Capture the cell that displays the provided text and extract its (X, Y) central coordinate. 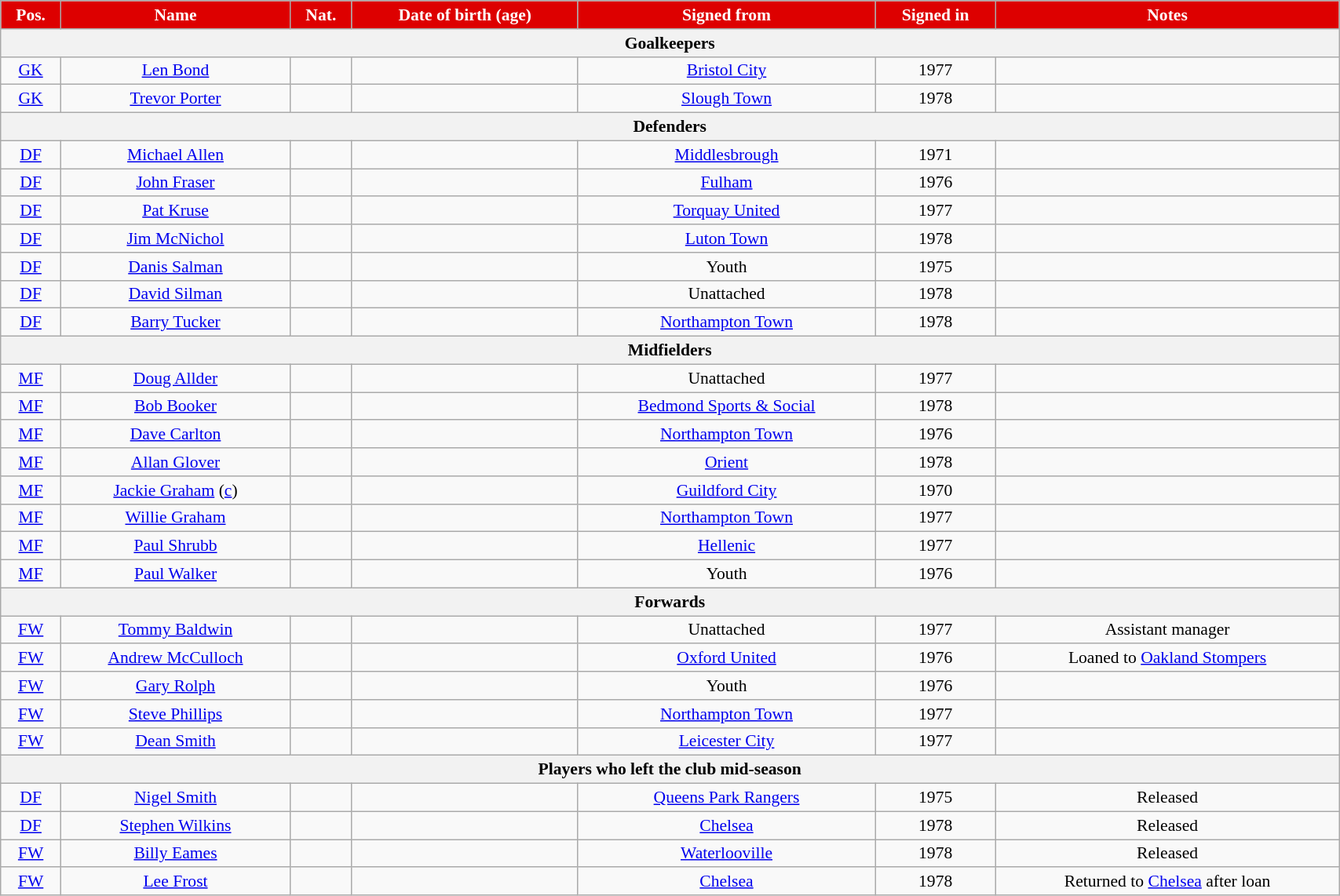
Lee Frost (176, 882)
Tommy Baldwin (176, 630)
Assistant manager (1168, 630)
Pat Kruse (176, 211)
Fulham (726, 183)
Danis Salman (176, 267)
Andrew McCulloch (176, 658)
Guildford City (726, 490)
Goalkeepers (670, 43)
David Silman (176, 294)
John Fraser (176, 183)
Hellenic (726, 546)
Queens Park Rangers (726, 798)
Stephen Wilkins (176, 825)
Jackie Graham (c) (176, 490)
Gary Rolph (176, 686)
Willie Graham (176, 518)
Doug Allder (176, 378)
Orient (726, 462)
Defenders (670, 127)
Billy Eames (176, 854)
1970 (936, 490)
Trevor Porter (176, 99)
Forwards (670, 602)
1971 (936, 155)
Middlesbrough (726, 155)
Len Bond (176, 71)
Returned to Chelsea after loan (1168, 882)
Nigel Smith (176, 798)
Date of birth (age) (465, 15)
Oxford United (726, 658)
Barry Tucker (176, 322)
Signed in (936, 15)
Notes (1168, 15)
Bedmond Sports & Social (726, 406)
Dean Smith (176, 741)
Torquay United (726, 211)
Slough Town (726, 99)
Jim McNichol (176, 239)
Waterlooville (726, 854)
Players who left the club mid-season (670, 770)
Luton Town (726, 239)
Bristol City (726, 71)
Nat. (320, 15)
Midfielders (670, 351)
Allan Glover (176, 462)
Paul Shrubb (176, 546)
Bob Booker (176, 406)
Dave Carlton (176, 435)
Leicester City (726, 741)
Signed from (726, 15)
Steve Phillips (176, 714)
Pos. (31, 15)
Michael Allen (176, 155)
Name (176, 15)
Loaned to Oakland Stompers (1168, 658)
Paul Walker (176, 574)
